For the text-containing cell, return its midpoint in (X, Y) coordinate format. 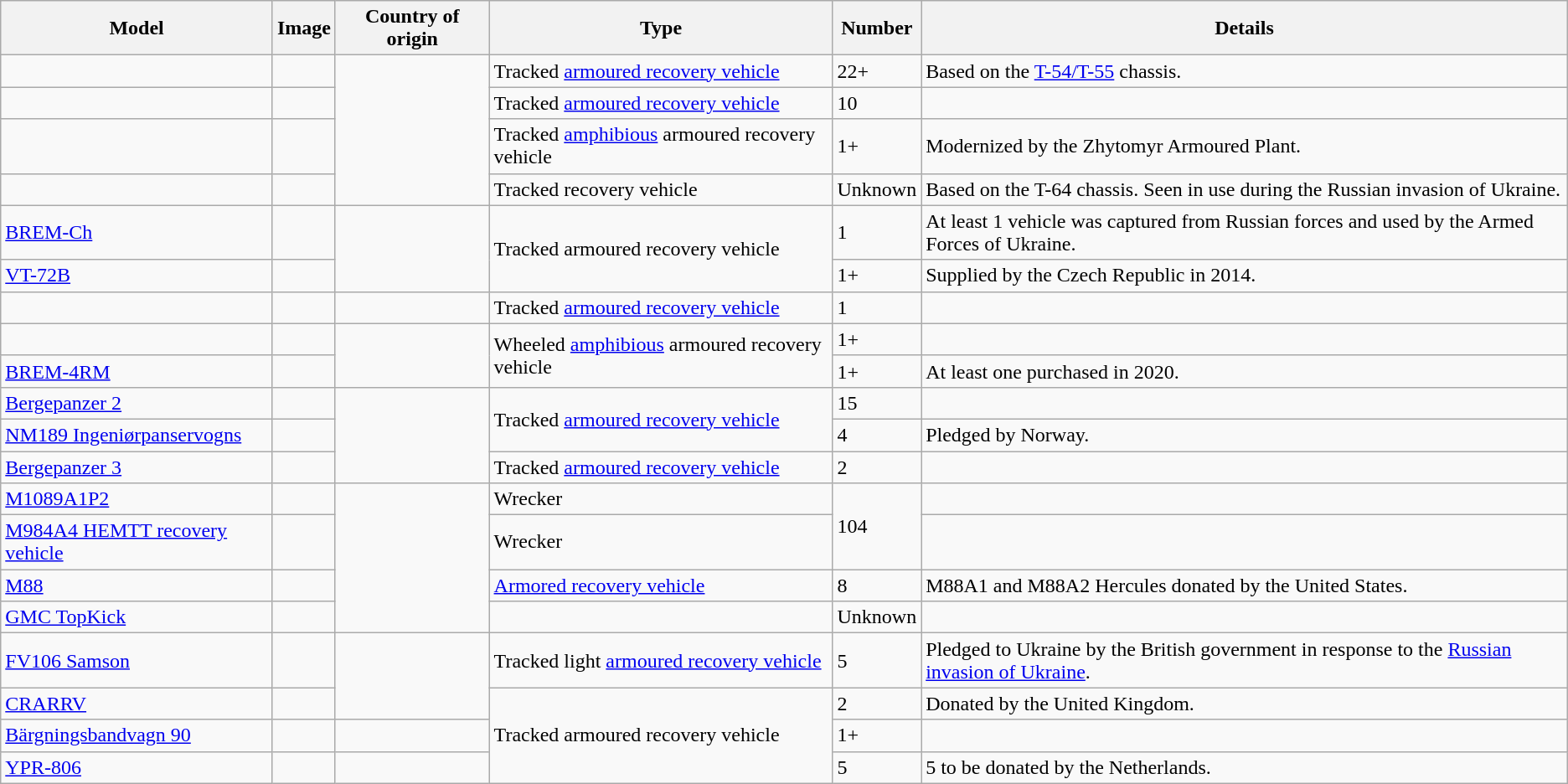
8 (877, 585)
GMC TopKick (137, 617)
Tracked amphibious armoured recovery vehicle (661, 146)
CRARRV (137, 704)
22+ (877, 71)
10 (877, 103)
104 (877, 526)
Details (1245, 28)
15 (877, 403)
Tracked light armoured recovery vehicle (661, 660)
BREM-Ch (137, 233)
5 to be donated by the Netherlands. (1245, 767)
Modernized by the Zhytomyr Armoured Plant. (1245, 146)
Type (661, 28)
Bergepanzer 3 (137, 467)
Based on the T-64 chassis. Seen in use during the Russian invasion of Ukraine. (1245, 189)
M1089A1P2 (137, 499)
Bärgningsbandvagn 90 (137, 735)
Image (303, 28)
Number (877, 28)
BREM-4RM (137, 371)
M88A1 and M88A2 Hercules donated by the United States. (1245, 585)
Bergepanzer 2 (137, 403)
4 (877, 435)
Donated by the United Kingdom. (1245, 704)
FV106 Samson (137, 660)
Based on the T-54/T-55 chassis. (1245, 71)
At least 1 vehicle was captured from Russian forces and used by the Armed Forces of Ukraine. (1245, 233)
Armored recovery vehicle (661, 585)
M88 (137, 585)
NM189 Ingeniørpanservogns (137, 435)
M984A4 HEMTT recovery vehicle (137, 543)
Supplied by the Czech Republic in 2014. (1245, 276)
VT-72B (137, 276)
Model (137, 28)
Pledged to Ukraine by the British government in response to the Russian invasion of Ukraine. (1245, 660)
Pledged by Norway. (1245, 435)
Wheeled amphibious armoured recovery vehicle (661, 355)
At least one purchased in 2020. (1245, 371)
Tracked recovery vehicle (661, 189)
Country of origin (412, 28)
YPR-806 (137, 767)
